Locate the cell with the specified text and output its [x, y] center coordinate. 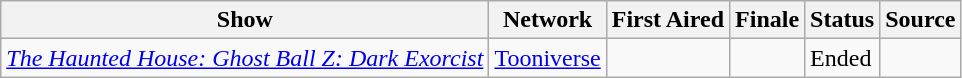
Network [548, 20]
Source [920, 20]
Finale [768, 20]
Tooniverse [548, 58]
Ended [842, 58]
Status [842, 20]
Show [245, 20]
The Haunted House: Ghost Ball Z: Dark Exorcist [245, 58]
First Aired [668, 20]
